For the text-containing cell, return its midpoint in (x, y) coordinate format. 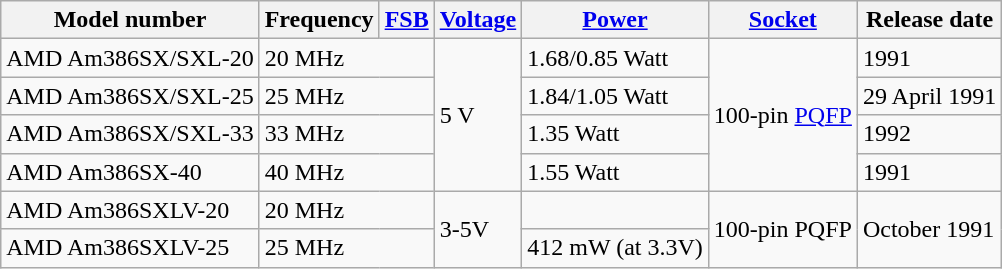
5 V (478, 115)
29 April 1991 (929, 96)
Frequency (319, 20)
Socket (782, 20)
Voltage (478, 20)
1.68/0.85 Watt (616, 58)
AMD Am386SX-40 (130, 172)
AMD Am386SXLV-20 (130, 210)
AMD Am386SX/SXL-25 (130, 96)
40 MHz (346, 172)
3-5V (478, 229)
Power (616, 20)
412 mW (at 3.3V) (616, 248)
AMD Am386SXLV-25 (130, 248)
AMD Am386SX/SXL-20 (130, 58)
Model number (130, 20)
Release date (929, 20)
AMD Am386SX/SXL-33 (130, 134)
FSB (406, 20)
33 MHz (346, 134)
1.84/1.05 Watt (616, 96)
1992 (929, 134)
1.55 Watt (616, 172)
1.35 Watt (616, 134)
October 1991 (929, 229)
